Scan for the cell matching the given text and deliver its [x, y] coordinate at center. 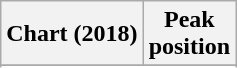
Peakposition [189, 34]
Chart (2018) [72, 34]
